Provide the [X, Y] coordinate of the cell's center where the given text is located.  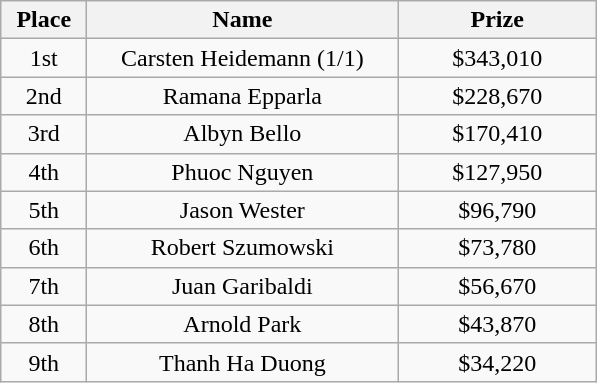
$43,870 [498, 324]
Jason Wester [242, 210]
7th [44, 286]
3rd [44, 134]
$343,010 [498, 58]
Thanh Ha Duong [242, 362]
5th [44, 210]
Albyn Bello [242, 134]
Arnold Park [242, 324]
Prize [498, 20]
Carsten Heidemann (1/1) [242, 58]
$73,780 [498, 248]
4th [44, 172]
Name [242, 20]
Juan Garibaldi [242, 286]
2nd [44, 96]
1st [44, 58]
Phuoc Nguyen [242, 172]
Place [44, 20]
6th [44, 248]
$127,950 [498, 172]
$96,790 [498, 210]
$228,670 [498, 96]
8th [44, 324]
Ramana Epparla [242, 96]
Robert Szumowski [242, 248]
9th [44, 362]
$34,220 [498, 362]
$170,410 [498, 134]
$56,670 [498, 286]
